Identify which cell holds the provided text, then report its (X, Y) central coordinate. 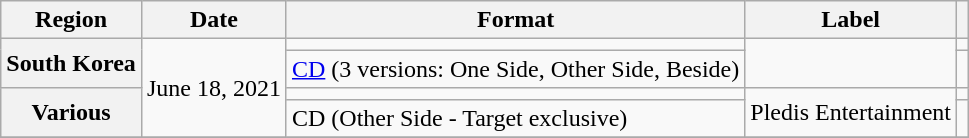
South Korea (72, 64)
Pledis Entertainment (851, 112)
Date (214, 20)
June 18, 2021 (214, 88)
Label (851, 20)
CD (Other Side - Target exclusive) (515, 118)
Various (72, 112)
Format (515, 20)
Region (72, 20)
CD (3 versions: One Side, Other Side, Beside) (515, 69)
